Return (x, y) of the center of cell containing provided text 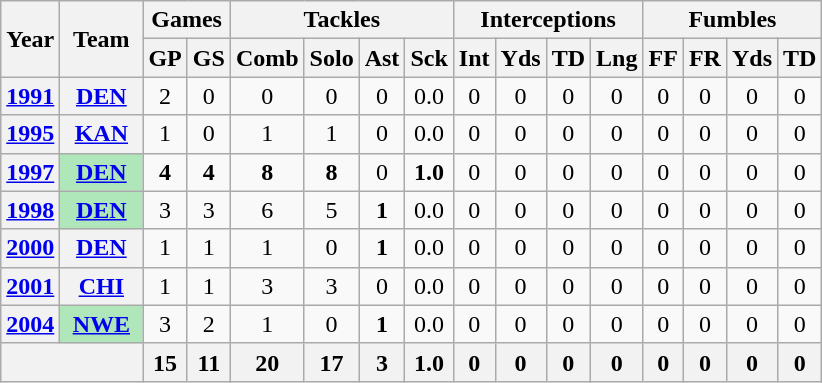
2004 (30, 324)
Interceptions (548, 20)
17 (332, 362)
1997 (30, 172)
CHI (102, 286)
1998 (30, 210)
GP (165, 58)
5 (332, 210)
GS (208, 58)
Lng (617, 58)
FF (663, 58)
Year (30, 39)
Solo (332, 58)
1991 (30, 96)
FR (704, 58)
KAN (102, 134)
Games (186, 20)
20 (267, 362)
Team (102, 39)
Ast (382, 58)
Fumbles (732, 20)
6 (267, 210)
11 (208, 362)
Int (474, 58)
NWE (102, 324)
1995 (30, 134)
2001 (30, 286)
Tackles (342, 20)
Sck (429, 58)
15 (165, 362)
2000 (30, 248)
Comb (267, 58)
